Determine the (x, y) coordinate at the center of the cell enclosing the given text.  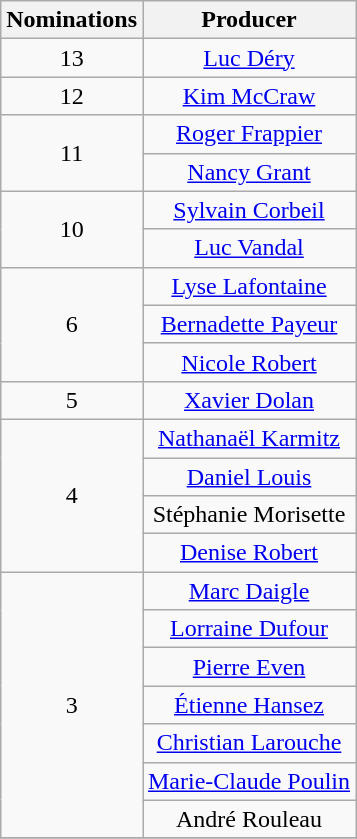
Luc Vandal (248, 248)
Nicole Robert (248, 362)
Xavier Dolan (248, 400)
10 (72, 229)
3 (72, 705)
Stéphanie Morisette (248, 515)
Lorraine Dufour (248, 629)
Roger Frappier (248, 134)
Bernadette Payeur (248, 324)
Nathanaël Karmitz (248, 438)
6 (72, 324)
12 (72, 96)
André Rouleau (248, 819)
Étienne Hansez (248, 705)
Lyse Lafontaine (248, 286)
4 (72, 495)
Kim McCraw (248, 96)
11 (72, 153)
Pierre Even (248, 667)
Marc Daigle (248, 591)
Nominations (72, 20)
Marie-Claude Poulin (248, 781)
5 (72, 400)
Producer (248, 20)
13 (72, 58)
Sylvain Corbeil (248, 210)
Nancy Grant (248, 172)
Denise Robert (248, 553)
Luc Déry (248, 58)
Daniel Louis (248, 477)
Christian Larouche (248, 743)
